Capture the cell that displays the provided text and extract its (x, y) central coordinate. 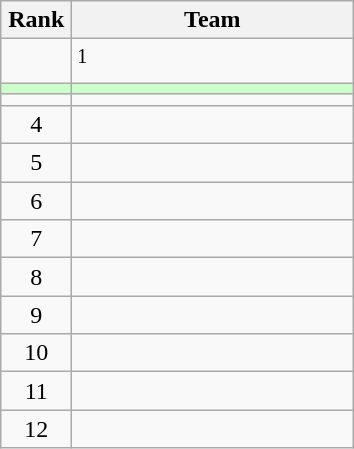
9 (36, 315)
Rank (36, 20)
8 (36, 277)
Team (212, 20)
12 (36, 429)
6 (36, 201)
7 (36, 239)
5 (36, 163)
1 (212, 62)
4 (36, 124)
11 (36, 391)
10 (36, 353)
